Determine the [X, Y] coordinate at the center of the cell enclosing the given text.  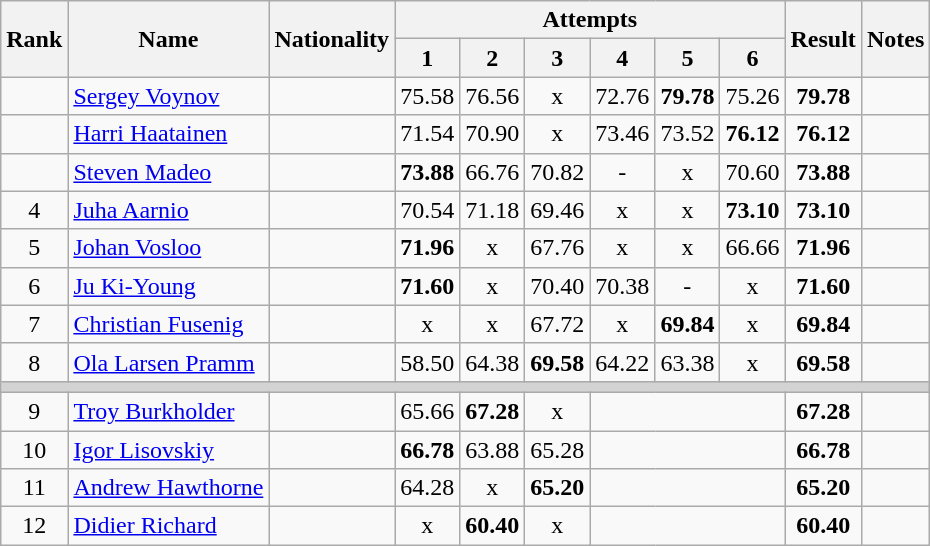
73.52 [688, 134]
76.56 [492, 96]
9 [34, 411]
64.28 [428, 488]
72.76 [622, 96]
Name [168, 39]
Rank [34, 39]
65.28 [558, 449]
Andrew Hawthorne [168, 488]
Notes [895, 39]
Result [823, 39]
65.66 [428, 411]
75.26 [752, 96]
64.38 [492, 362]
Nationality [332, 39]
71.54 [428, 134]
Johan Vosloo [168, 248]
Troy Burkholder [168, 411]
63.88 [492, 449]
Harri Haatainen [168, 134]
2 [492, 58]
10 [34, 449]
70.40 [558, 286]
Juha Aarnio [168, 210]
64.22 [622, 362]
66.66 [752, 248]
3 [558, 58]
Sergey Voynov [168, 96]
63.38 [688, 362]
8 [34, 362]
70.90 [492, 134]
70.38 [622, 286]
12 [34, 526]
75.58 [428, 96]
7 [34, 324]
Ola Larsen Pramm [168, 362]
58.50 [428, 362]
73.46 [622, 134]
70.82 [558, 172]
66.76 [492, 172]
Attempts [590, 20]
Steven Madeo [168, 172]
Christian Fusenig [168, 324]
Didier Richard [168, 526]
1 [428, 58]
11 [34, 488]
Ju Ki-Young [168, 286]
70.54 [428, 210]
67.76 [558, 248]
71.18 [492, 210]
69.46 [558, 210]
Igor Lisovskiy [168, 449]
70.60 [752, 172]
67.72 [558, 324]
